Return the [X, Y] coordinate for the center point of the cell that contains the specified text.  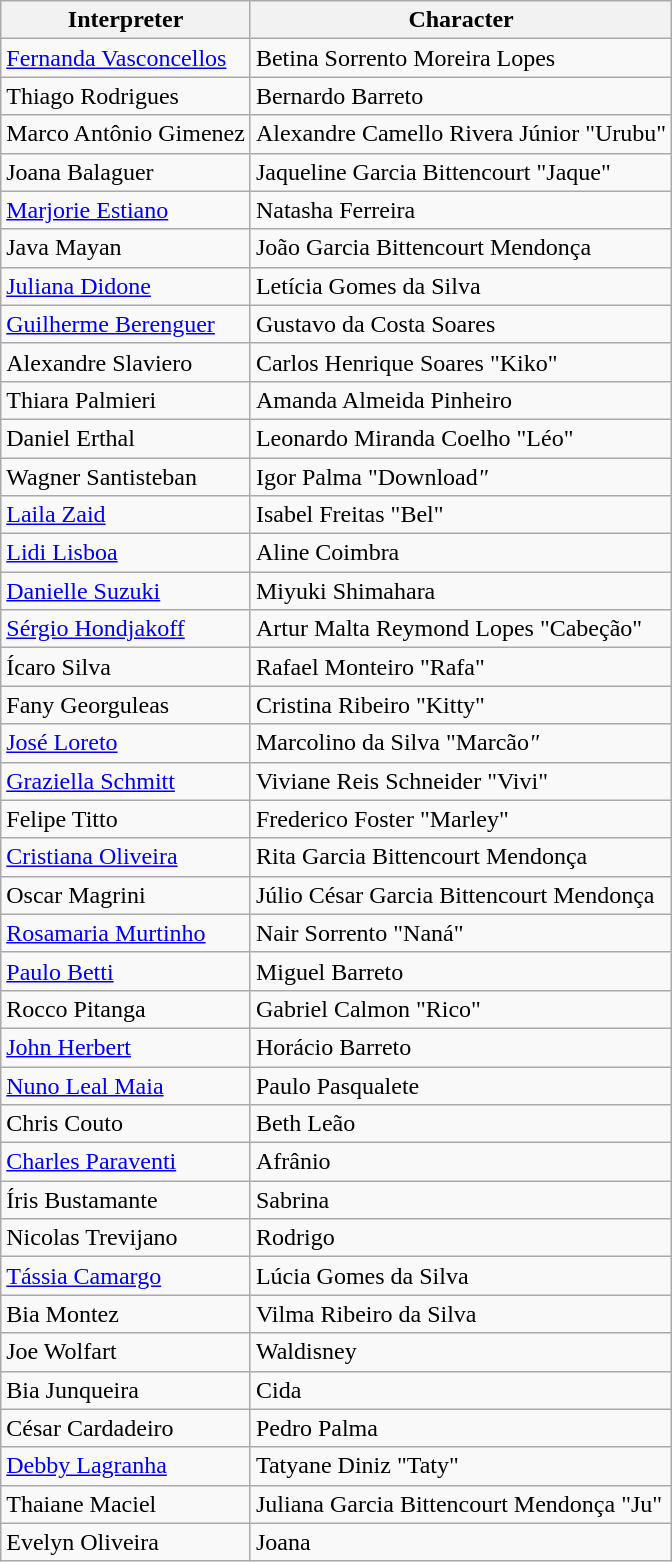
Juliana Garcia Bittencourt Mendonça "Ju" [460, 1504]
Bernardo Barreto [460, 96]
Fany Georguleas [126, 705]
Sérgio Hondjakoff [126, 629]
Pedro Palma [460, 1428]
Afrânio [460, 1162]
Thiara Palmieri [126, 400]
Carlos Henrique Soares "Kiko" [460, 362]
Joana [460, 1542]
Alexandre Camello Rivera Júnior "Urubu" [460, 134]
Felipe Titto [126, 819]
Lúcia Gomes da Silva [460, 1276]
Tássia Camargo [126, 1276]
Miyuki Shimahara [460, 591]
Rocco Pitanga [126, 1009]
Cristina Ribeiro "Kitty" [460, 705]
Artur Malta Reymond Lopes "Cabeção" [460, 629]
Lidi Lisboa [126, 553]
César Cardadeiro [126, 1428]
Vilma Ribeiro da Silva [460, 1314]
Betina Sorrento Moreira Lopes [460, 58]
Guilherme Berenguer [126, 324]
Thiago Rodrigues [126, 96]
Paulo Betti [126, 971]
Gustavo da Costa Soares [460, 324]
Nair Sorrento "Naná" [460, 933]
Alexandre Slaviero [126, 362]
Bia Montez [126, 1314]
Oscar Magrini [126, 895]
Íris Bustamante [126, 1200]
Nicolas Trevijano [126, 1238]
Bia Junqueira [126, 1390]
Interpreter [126, 20]
Charles Paraventi [126, 1162]
Wagner Santisteban [126, 477]
Aline Coimbra [460, 553]
Paulo Pasqualete [460, 1085]
Daniel Erthal [126, 438]
Nuno Leal Maia [126, 1085]
Amanda Almeida Pinheiro [460, 400]
Chris Couto [126, 1124]
Igor Palma "Download" [460, 477]
Rafael Monteiro "Rafa" [460, 667]
Cristiana Oliveira [126, 857]
Natasha Ferreira [460, 210]
Debby Lagranha [126, 1466]
Horácio Barreto [460, 1047]
João Garcia Bittencourt Mendonça [460, 248]
Tatyane Diniz "Taty" [460, 1466]
Sabrina [460, 1200]
John Herbert [126, 1047]
Miguel Barreto [460, 971]
Danielle Suzuki [126, 591]
Marjorie Estiano [126, 210]
Waldisney [460, 1352]
José Loreto [126, 743]
Jaqueline Garcia Bittencourt "Jaque" [460, 172]
Character [460, 20]
Rosamaria Murtinho [126, 933]
Joana Balaguer [126, 172]
Rita Garcia Bittencourt Mendonça [460, 857]
Viviane Reis Schneider "Vivi" [460, 781]
Juliana Didone [126, 286]
Leonardo Miranda Coelho "Léo" [460, 438]
Thaiane Maciel [126, 1504]
Gabriel Calmon "Rico" [460, 1009]
Evelyn Oliveira [126, 1542]
Marcolino da Silva "Marcão" [460, 743]
Letícia Gomes da Silva [460, 286]
Fernanda Vasconcellos [126, 58]
Laila Zaid [126, 515]
Graziella Schmitt [126, 781]
Isabel Freitas "Bel" [460, 515]
Frederico Foster "Marley" [460, 819]
Rodrigo [460, 1238]
Marco Antônio Gimenez [126, 134]
Ícaro Silva [126, 667]
Júlio César Garcia Bittencourt Mendonça [460, 895]
Java Mayan [126, 248]
Beth Leão [460, 1124]
Joe Wolfart [126, 1352]
Cida [460, 1390]
